Provide the [X, Y] coordinate of the cell's center where the given text is located.  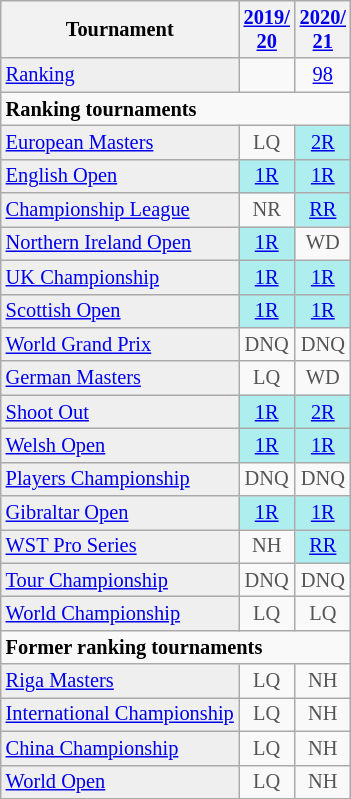
2019/20 [267, 29]
2020/21 [323, 29]
Players Championship [120, 479]
Tournament [120, 29]
Shoot Out [120, 412]
Riga Masters [120, 681]
Scottish Open [120, 311]
Tour Championship [120, 580]
Welsh Open [120, 445]
European Masters [120, 142]
98 [323, 75]
China Championship [120, 748]
German Masters [120, 378]
International Championship [120, 714]
World Grand Prix [120, 344]
NR [267, 210]
World Open [120, 782]
WST Pro Series [120, 546]
UK Championship [120, 277]
World Championship [120, 613]
Ranking tournaments [176, 109]
English Open [120, 176]
Northern Ireland Open [120, 243]
Gibraltar Open [120, 513]
Former ranking tournaments [176, 647]
Championship League [120, 210]
Ranking [120, 75]
